For the text-containing cell, return its midpoint in (X, Y) coordinate format. 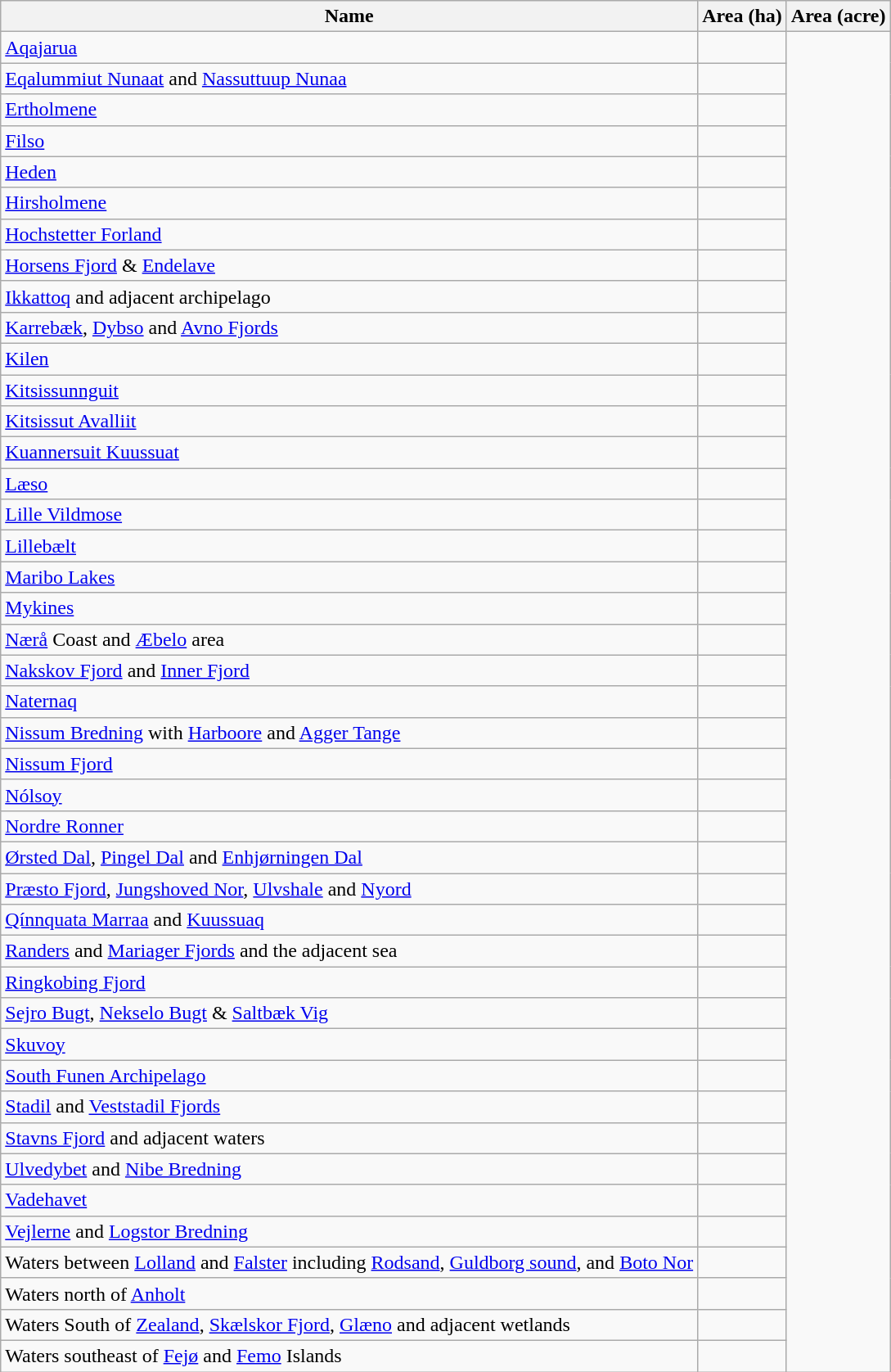
Sejro Bugt, Nekselo Bugt & Saltbæk Vig (349, 1013)
Eqalummiut Nunaat and Nassuttuup Nunaa (349, 79)
Kilen (349, 359)
Maribo Lakes (349, 577)
Aqajarua (349, 47)
Qínnquata Marraa and Kuussuaq (349, 920)
Waters between Lolland and Falster including Rodsand, Guldborg sound, and Boto Nor (349, 1262)
Naternaq (349, 702)
Ørsted Dal, Pingel Dal and Enhjørningen Dal (349, 857)
South Funen Archipelago (349, 1076)
Skuvoy (349, 1045)
Mykines (349, 608)
Filso (349, 141)
Ikkattoq and adjacent archipelago (349, 296)
Randers and Mariager Fjords and the adjacent sea (349, 951)
Hirsholmene (349, 203)
Ulvedybet and Nibe Bredning (349, 1169)
Kitsissut Avalliit (349, 422)
Ringkobing Fjord (349, 982)
Lille Vildmose (349, 515)
Lillebælt (349, 546)
Nordre Ronner (349, 826)
Nærå Coast and Æbelo area (349, 639)
Nissum Bredning with Harboore and Agger Tange (349, 733)
Læso (349, 484)
Vejlerne and Logstor Bredning (349, 1231)
Waters South of Zealand, Skælskor Fjord, Glæno and adjacent wetlands (349, 1325)
Stadil and Veststadil Fjords (349, 1107)
Area (ha) (743, 16)
Kuannersuit Kuussuat (349, 453)
Vadehavet (349, 1200)
Præsto Fjord, Jungshoved Nor, Ulvshale and Nyord (349, 888)
Nólsoy (349, 795)
Area (acre) (838, 16)
Stavns Fjord and adjacent waters (349, 1138)
Horsens Fjord & Endelave (349, 265)
Heden (349, 172)
Hochstetter Forland (349, 234)
Ertholmene (349, 110)
Waters north of Anholt (349, 1293)
Nissum Fjord (349, 764)
Nakskov Fjord and Inner Fjord (349, 670)
Name (349, 16)
Karrebæk, Dybso and Avno Fjords (349, 327)
Waters southeast of Fejø and Femo Islands (349, 1356)
Kitsissunnguit (349, 390)
